Pinpoint the cell where the given text exists, returning its (X, Y) midpoint coordinate. 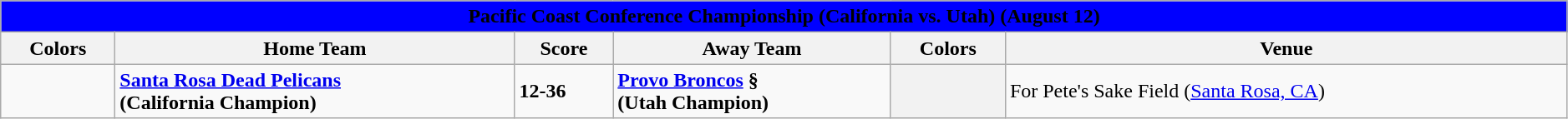
Venue (1286, 48)
Home Team (315, 48)
Pacific Coast Conference Championship (California vs. Utah) (August 12) (784, 17)
For Pete's Sake Field (Santa Rosa, CA) (1286, 92)
Score (564, 48)
Santa Rosa Dead Pelicans(California Champion) (315, 92)
Away Team (752, 48)
12-36 (564, 92)
Provo Broncos §(Utah Champion) (752, 92)
